Provide the [X, Y] coordinate of the cell's center where the given text is located.  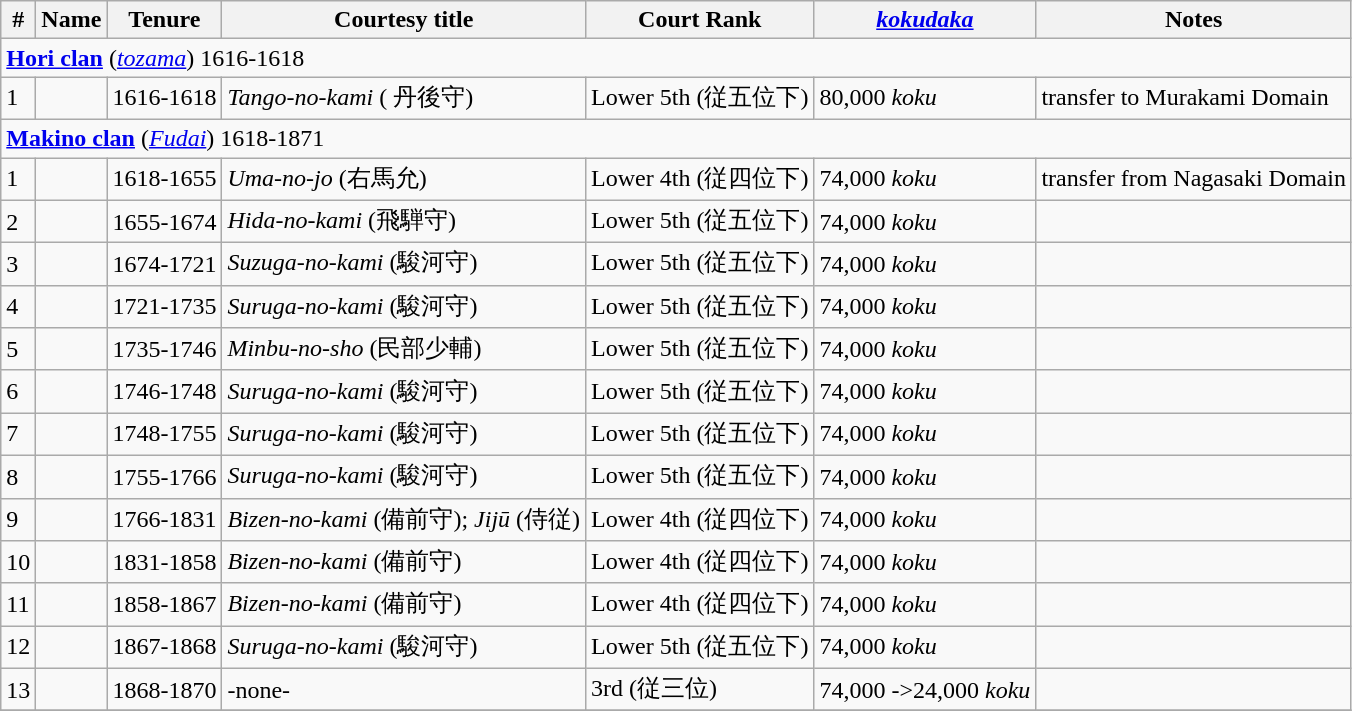
1867-1868 [164, 648]
Name [72, 20]
1766-1831 [164, 520]
Minbu-no-sho (民部少輔) [404, 350]
1616-1618 [164, 98]
4 [18, 306]
# [18, 20]
10 [18, 562]
1721-1735 [164, 306]
kokudaka [925, 20]
7 [18, 434]
8 [18, 476]
1618-1655 [164, 180]
transfer to Murakami Domain [1194, 98]
13 [18, 690]
80,000 koku [925, 98]
Hori clan (tozama) 1616-1618 [676, 58]
-none- [404, 690]
2 [18, 222]
Uma-no-jo (右馬允) [404, 180]
1746-1748 [164, 392]
Notes [1194, 20]
1755-1766 [164, 476]
Courtesy title [404, 20]
5 [18, 350]
Hida-no-kami (飛騨守) [404, 222]
1748-1755 [164, 434]
1858-1867 [164, 604]
Tenure [164, 20]
transfer from Nagasaki Domain [1194, 180]
3 [18, 264]
Suzuga-no-kami (駿河守) [404, 264]
1674-1721 [164, 264]
74,000 ->24,000 koku [925, 690]
6 [18, 392]
1868-1870 [164, 690]
1655-1674 [164, 222]
Makino clan (Fudai) 1618-1871 [676, 138]
1831-1858 [164, 562]
Bizen-no-kami (備前守); Jijū (侍従) [404, 520]
Court Rank [700, 20]
1735-1746 [164, 350]
Tango-no-kami ( 丹後守) [404, 98]
9 [18, 520]
11 [18, 604]
12 [18, 648]
3rd (従三位) [700, 690]
